For the text-containing cell, return its midpoint in (X, Y) coordinate format. 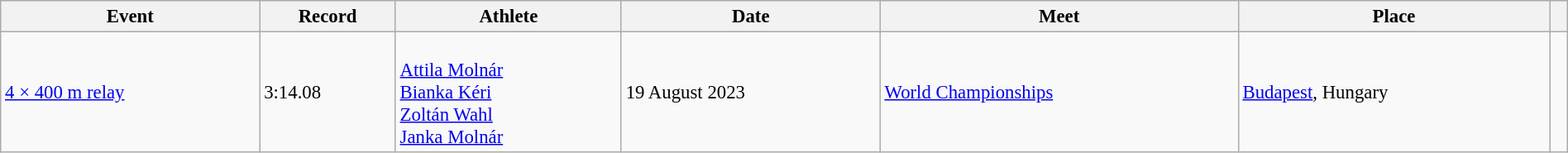
Place (1394, 17)
Attila MolnárBianka KériZoltán WahlJanka Molnár (508, 93)
Athlete (508, 17)
3:14.08 (327, 93)
Record (327, 17)
19 August 2023 (751, 93)
Date (751, 17)
Meet (1059, 17)
Event (131, 17)
4 × 400 m relay (131, 93)
World Championships (1059, 93)
Budapest, Hungary (1394, 93)
